Identify which cell holds the provided text, then report its (x, y) central coordinate. 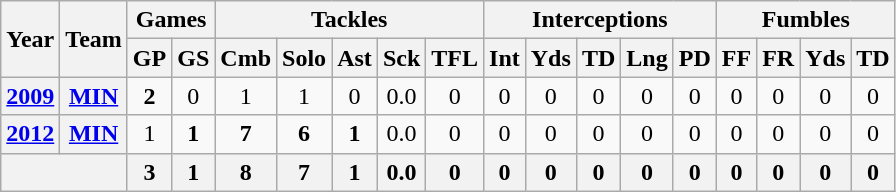
FF (736, 58)
GP (149, 58)
6 (304, 134)
Fumbles (806, 20)
FR (778, 58)
Int (505, 58)
Sck (401, 58)
GS (194, 58)
Team (94, 39)
2 (149, 96)
Ast (355, 58)
8 (246, 172)
Tackles (350, 20)
Cmb (246, 58)
Interceptions (600, 20)
3 (149, 172)
TFL (455, 58)
Lng (647, 58)
2009 (30, 96)
2012 (30, 134)
PD (694, 58)
Solo (304, 58)
Games (170, 20)
Year (30, 39)
